For the text-containing cell, return its midpoint in (x, y) coordinate format. 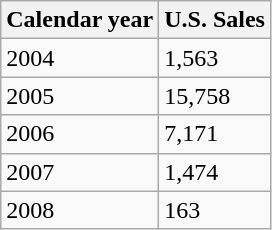
1,474 (215, 172)
2007 (80, 172)
2004 (80, 58)
2005 (80, 96)
Calendar year (80, 20)
15,758 (215, 96)
2006 (80, 134)
U.S. Sales (215, 20)
2008 (80, 210)
1,563 (215, 58)
7,171 (215, 134)
163 (215, 210)
